Search for the cell housing the specified text and yield its [x, y] center coordinate. 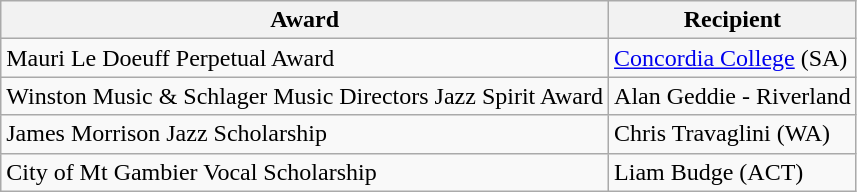
James Morrison Jazz Scholarship [305, 134]
Winston Music & Schlager Music Directors Jazz Spirit Award [305, 96]
Concordia College (SA) [733, 58]
Award [305, 20]
Chris Travaglini (WA) [733, 134]
City of Mt Gambier Vocal Scholarship [305, 172]
Alan Geddie - Riverland [733, 96]
Mauri Le Doeuff Perpetual Award [305, 58]
Liam Budge (ACT) [733, 172]
Recipient [733, 20]
